Provide the [x, y] coordinate of the cell's center where the given text is located.  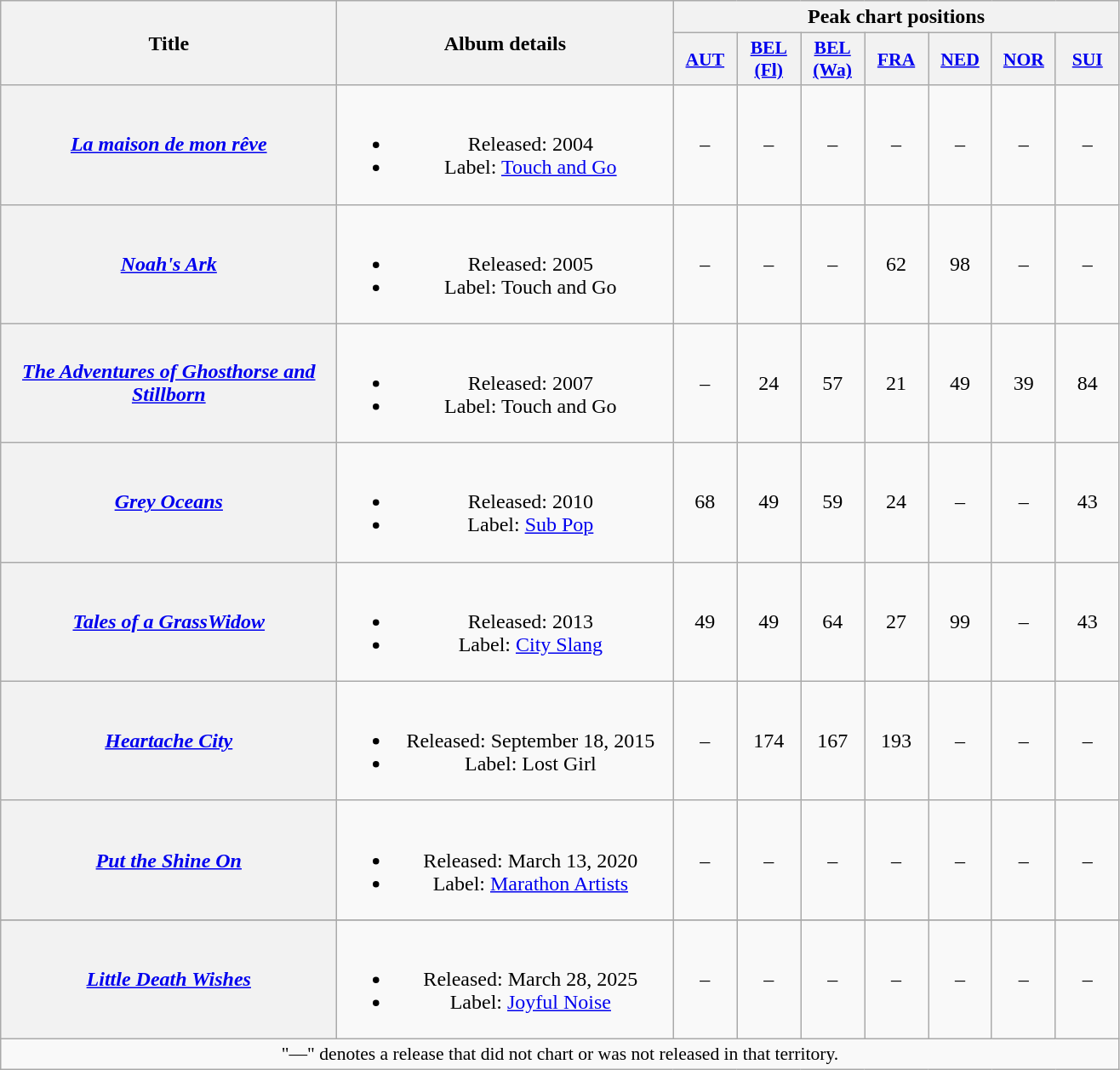
FRA [897, 60]
Heartache City [169, 741]
SUI [1088, 60]
39 [1023, 383]
BEL(Wa) [832, 60]
Released: 2013Label: City Slang [506, 621]
Put the Shine On [169, 860]
99 [960, 621]
Released: March 13, 2020Label: Marathon Artists [506, 860]
62 [897, 264]
Released: March 28, 2025Label: Joyful Noise [506, 979]
27 [897, 621]
Tales of a GrassWidow [169, 621]
Peak chart positions [896, 17]
La maison de mon rêve [169, 145]
64 [832, 621]
NOR [1023, 60]
Grey Oceans [169, 502]
Little Death Wishes [169, 979]
174 [769, 741]
167 [832, 741]
21 [897, 383]
Album details [506, 43]
The Adventures of Ghosthorse and Stillborn [169, 383]
"—" denotes a release that did not chart or was not released in that territory. [560, 1054]
193 [897, 741]
AUT [705, 60]
Noah's Ark [169, 264]
Released: 2010Label: Sub Pop [506, 502]
Released: 2004Label: Touch and Go [506, 145]
NED [960, 60]
Released: 2007Label: Touch and Go [506, 383]
Title [169, 43]
59 [832, 502]
57 [832, 383]
84 [1088, 383]
BEL(Fl) [769, 60]
Released: September 18, 2015Label: Lost Girl [506, 741]
68 [705, 502]
98 [960, 264]
Released: 2005Label: Touch and Go [506, 264]
